Output the [x, y] coordinate of the center of the cell containing the given text.  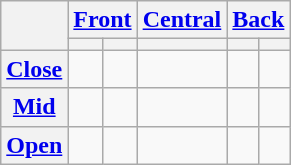
Open [34, 145]
Central [182, 20]
Back [258, 20]
Close [34, 69]
Front [102, 20]
Mid [34, 107]
